Detect which cell encompasses the target text, then output its (X, Y) center coordinate. 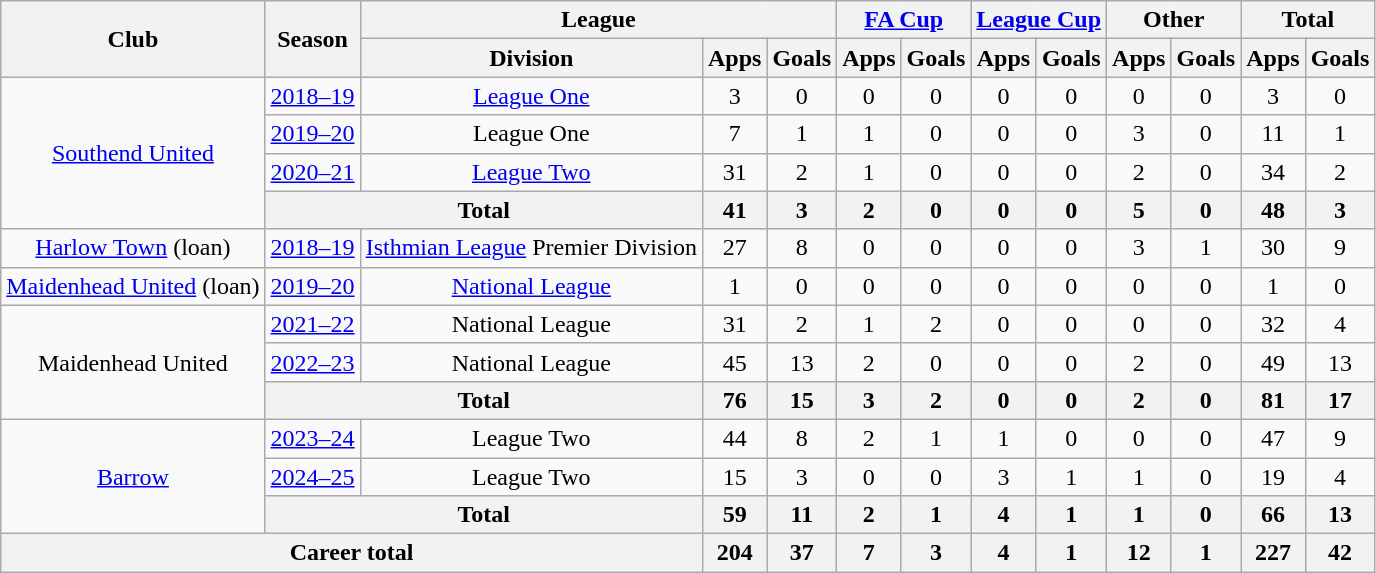
27 (734, 248)
204 (734, 553)
12 (1139, 553)
32 (1273, 324)
Isthmian League Premier Division (531, 248)
2024–25 (312, 477)
66 (1273, 515)
League (598, 20)
5 (1139, 210)
17 (1340, 400)
FA Cup (904, 20)
Career total (352, 553)
59 (734, 515)
Division (531, 58)
44 (734, 438)
Southend United (133, 153)
Harlow Town (loan) (133, 248)
Club (133, 39)
Maidenhead United (133, 362)
2021–22 (312, 324)
37 (802, 553)
30 (1273, 248)
League Cup (1039, 20)
42 (1340, 553)
45 (734, 362)
227 (1273, 553)
Maidenhead United (loan) (133, 286)
2022–23 (312, 362)
2020–21 (312, 172)
41 (734, 210)
19 (1273, 477)
48 (1273, 210)
2023–24 (312, 438)
34 (1273, 172)
76 (734, 400)
Barrow (133, 476)
81 (1273, 400)
Season (312, 39)
47 (1273, 438)
Other (1174, 20)
49 (1273, 362)
